Detect which cell encompasses the target text, then output its [X, Y] center coordinate. 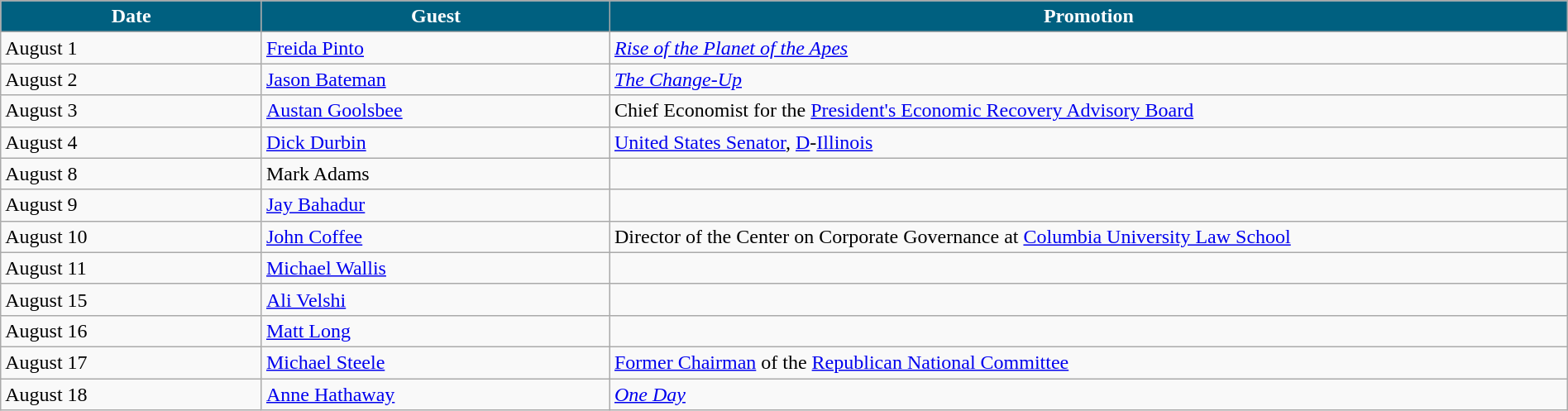
Anne Hathaway [435, 394]
Dick Durbin [435, 142]
Michael Wallis [435, 268]
John Coffee [435, 237]
Jason Bateman [435, 79]
United States Senator, D-Illinois [1088, 142]
Rise of the Planet of the Apes [1088, 48]
August 10 [131, 237]
Guest [435, 17]
Ali Velshi [435, 299]
August 4 [131, 142]
August 1 [131, 48]
August 15 [131, 299]
August 18 [131, 394]
August 8 [131, 174]
Date [131, 17]
The Change-Up [1088, 79]
Michael Steele [435, 362]
One Day [1088, 394]
August 2 [131, 79]
Director of the Center on Corporate Governance at Columbia University Law School [1088, 237]
Matt Long [435, 331]
Promotion [1088, 17]
August 16 [131, 331]
August 3 [131, 111]
August 9 [131, 205]
Austan Goolsbee [435, 111]
Jay Bahadur [435, 205]
Former Chairman of the Republican National Committee [1088, 362]
Mark Adams [435, 174]
August 17 [131, 362]
August 11 [131, 268]
Freida Pinto [435, 48]
Chief Economist for the President's Economic Recovery Advisory Board [1088, 111]
